Extract the [X, Y] coordinate from the center of the cell holding the provided text.  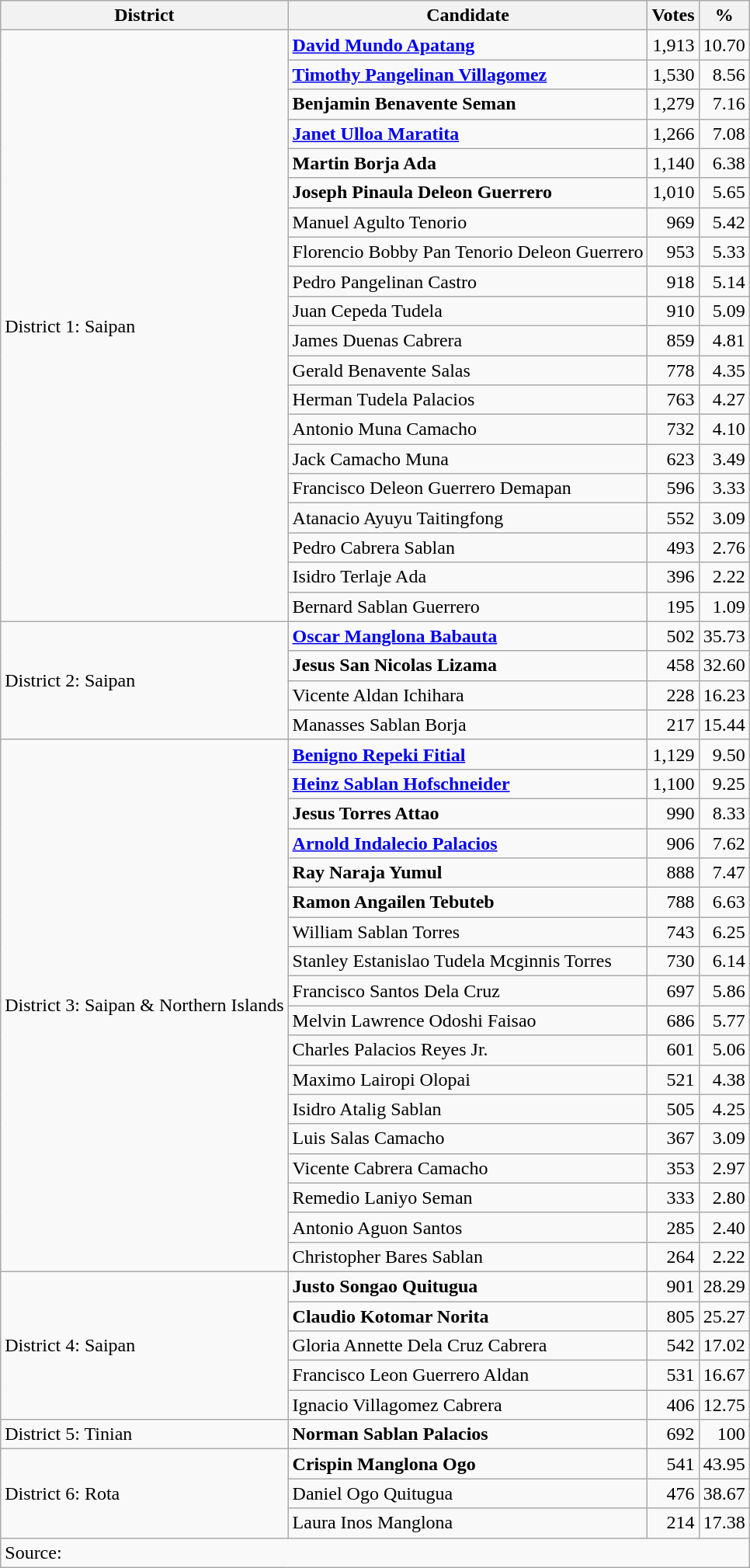
969 [673, 222]
Manuel Agulto Tenorio [467, 222]
3.33 [724, 488]
2.80 [724, 1198]
Crispin Manglona Ogo [467, 1464]
228 [673, 695]
Pedro Cabrera Sablan [467, 548]
333 [673, 1198]
Charles Palacios Reyes Jr. [467, 1050]
5.09 [724, 311]
Antonio Muna Camacho [467, 429]
521 [673, 1080]
7.08 [724, 134]
5.86 [724, 991]
Claudio Kotomar Norita [467, 1316]
1,140 [673, 163]
Heinz Sablan Hofschneider [467, 784]
4.81 [724, 340]
5.06 [724, 1050]
1,266 [673, 134]
Manasses Sablan Borja [467, 725]
552 [673, 518]
264 [673, 1257]
217 [673, 725]
214 [673, 1523]
Isidro Atalig Sablan [467, 1109]
396 [673, 577]
901 [673, 1286]
16.23 [724, 695]
Isidro Terlaje Ada [467, 577]
9.25 [724, 784]
531 [673, 1375]
5.14 [724, 281]
Francisco Leon Guerrero Aldan [467, 1375]
8.56 [724, 75]
Bernard Sablan Guerrero [467, 607]
Jack Camacho Muna [467, 459]
502 [673, 636]
778 [673, 370]
15.44 [724, 725]
Ignacio Villagomez Cabrera [467, 1405]
6.14 [724, 961]
Francisco Santos Dela Cruz [467, 991]
District 2: Saipan [144, 680]
1,129 [673, 754]
805 [673, 1316]
1,913 [673, 45]
Benjamin Benavente Seman [467, 104]
859 [673, 340]
1,010 [673, 193]
692 [673, 1434]
4.35 [724, 370]
4.25 [724, 1109]
686 [673, 1020]
493 [673, 548]
Source: [375, 1552]
16.67 [724, 1375]
43.95 [724, 1464]
406 [673, 1405]
1,100 [673, 784]
17.38 [724, 1523]
5.42 [724, 222]
Stanley Estanislao Tudela Mcginnis Torres [467, 961]
Laura Inos Manglona [467, 1523]
Jesus San Nicolas Lizama [467, 666]
458 [673, 666]
7.16 [724, 104]
Benigno Repeki Fitial [467, 754]
2.40 [724, 1227]
788 [673, 902]
Jesus Torres Attao [467, 813]
Daniel Ogo Quitugua [467, 1493]
743 [673, 932]
285 [673, 1227]
953 [673, 252]
Herman Tudela Palacios [467, 400]
1,530 [673, 75]
Pedro Pangelinan Castro [467, 281]
5.65 [724, 193]
990 [673, 813]
Joseph Pinaula Deleon Guerrero [467, 193]
5.77 [724, 1020]
35.73 [724, 636]
7.47 [724, 873]
District [144, 16]
195 [673, 607]
District 3: Saipan & Northern Islands [144, 1005]
2.97 [724, 1168]
Maximo Lairopi Olopai [467, 1080]
1,279 [673, 104]
Christopher Bares Sablan [467, 1257]
32.60 [724, 666]
17.02 [724, 1346]
Candidate [467, 16]
Martin Borja Ada [467, 163]
William Sablan Torres [467, 932]
9.50 [724, 754]
Luis Salas Camacho [467, 1139]
732 [673, 429]
Arnold Indalecio Palacios [467, 843]
Justo Songao Quitugua [467, 1286]
Timothy Pangelinan Villagomez [467, 75]
367 [673, 1139]
730 [673, 961]
596 [673, 488]
542 [673, 1346]
Votes [673, 16]
Norman Sablan Palacios [467, 1434]
Gloria Annette Dela Cruz Cabrera [467, 1346]
353 [673, 1168]
763 [673, 400]
District 1: Saipan [144, 326]
Gerald Benavente Salas [467, 370]
District 4: Saipan [144, 1345]
601 [673, 1050]
6.38 [724, 163]
James Duenas Cabrera [467, 340]
4.27 [724, 400]
5.33 [724, 252]
Francisco Deleon Guerrero Demapan [467, 488]
Melvin Lawrence Odoshi Faisao [467, 1020]
4.10 [724, 429]
697 [673, 991]
Oscar Manglona Babauta [467, 636]
541 [673, 1464]
Ray Naraja Yumul [467, 873]
25.27 [724, 1316]
David Mundo Apatang [467, 45]
6.25 [724, 932]
Vicente Cabrera Camacho [467, 1168]
Atanacio Ayuyu Taitingfong [467, 518]
7.62 [724, 843]
12.75 [724, 1405]
% [724, 16]
Antonio Aguon Santos [467, 1227]
Remedio Laniyo Seman [467, 1198]
Juan Cepeda Tudela [467, 311]
28.29 [724, 1286]
38.67 [724, 1493]
3.49 [724, 459]
505 [673, 1109]
888 [673, 873]
District 6: Rota [144, 1493]
6.63 [724, 902]
918 [673, 281]
4.38 [724, 1080]
906 [673, 843]
100 [724, 1434]
Janet Ulloa Maratita [467, 134]
476 [673, 1493]
8.33 [724, 813]
District 5: Tinian [144, 1434]
910 [673, 311]
10.70 [724, 45]
Florencio Bobby Pan Tenorio Deleon Guerrero [467, 252]
Ramon Angailen Tebuteb [467, 902]
Vicente Aldan Ichihara [467, 695]
2.76 [724, 548]
1.09 [724, 607]
623 [673, 459]
